Determine the [x, y] coordinate at the center of the cell enclosing the given text.  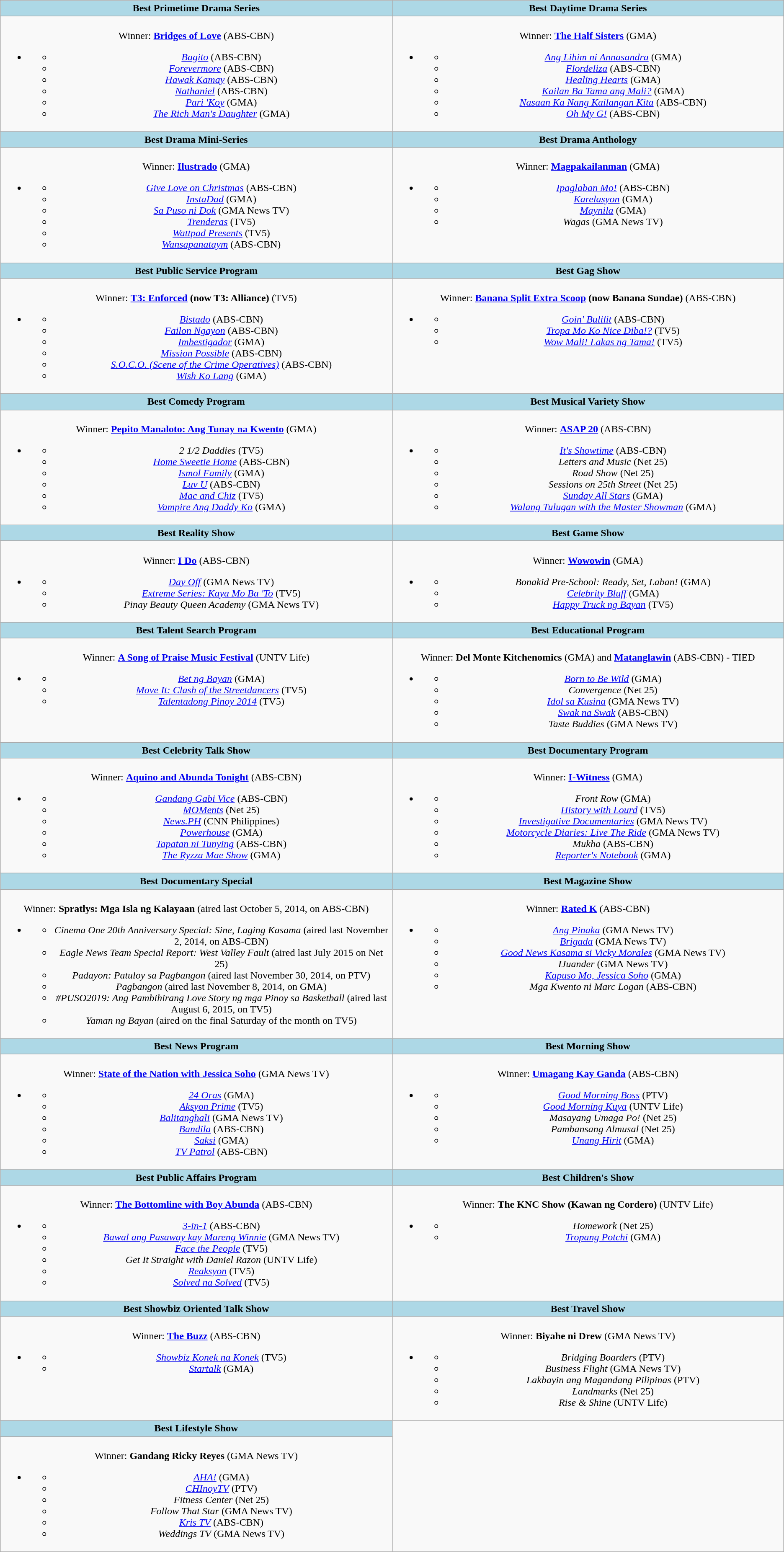
Winner: The KNC Show (Kawan ng Cordero) (UNTV Life)Homework (Net 25)Tropang Potchi (GMA) [588, 1243]
Best Game Show [588, 533]
Best News Program [196, 1046]
Best Primetime Drama Series [196, 8]
Best Daytime Drama Series [588, 8]
Best Magazine Show [588, 881]
Best Musical Variety Show [588, 402]
Winner: The Buzz (ABS-CBN)Showbiz Konek na Konek (TV5)Startalk (GMA) [196, 1369]
Best Gag Show [588, 271]
Winner: Wowowin (GMA)Bonakid Pre-School: Ready, Set, Laban! (GMA)Celebrity Bluff (GMA)Happy Truck ng Bayan (TV5) [588, 581]
Best Celebrity Talk Show [196, 750]
Best Educational Program [588, 630]
Best Public Service Program [196, 271]
Winner: Magpakailanman (GMA)Ipaglaban Mo! (ABS-CBN)Karelasyon (GMA)Maynila (GMA)Wagas (GMA News TV) [588, 205]
Winner: A Song of Praise Music Festival (UNTV Life)Bet ng Bayan (GMA)Move It: Clash of the Streetdancers (TV5)Talentadong Pinoy 2014 (TV5) [196, 690]
Best Reality Show [196, 533]
Winner: I Do (ABS-CBN)Day Off (GMA News TV)Extreme Series: Kaya Mo Ba 'To (TV5)Pinay Beauty Queen Academy (GMA News TV) [196, 581]
Best Public Affairs Program [196, 1178]
Best Travel Show [588, 1309]
Best Drama Anthology [588, 139]
Best Documentary Program [588, 750]
Best Comedy Program [196, 402]
Best Talent Search Program [196, 630]
Best Drama Mini-Series [196, 139]
Best Children's Show [588, 1178]
Best Documentary Special [196, 881]
Best Morning Show [588, 1046]
Winner: Banana Split Extra Scoop (now Banana Sundae) (ABS-CBN)Goin' Bulilit (ABS-CBN)Tropa Mo Ko Nice Diba!? (TV5)Wow Mali! Lakas ng Tama! (TV5) [588, 336]
Best Lifestyle Show [196, 1428]
Best Showbiz Oriented Talk Show [196, 1309]
